Identify which cell holds the provided text, then report its [x, y] central coordinate. 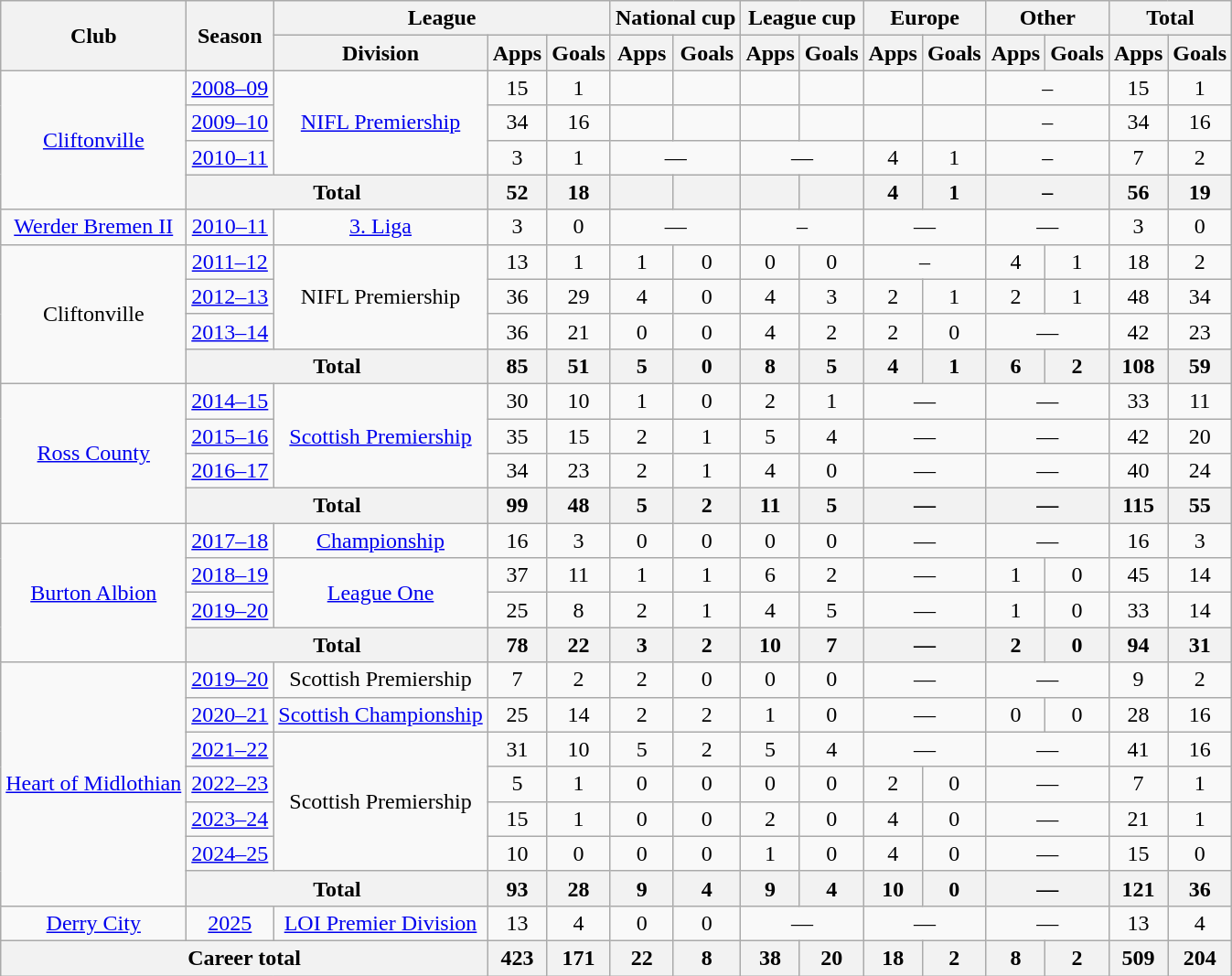
Division [380, 53]
Season [230, 36]
2023–24 [230, 819]
41 [1138, 749]
LOI Premier Division [380, 923]
40 [1138, 471]
Scottish Championship [380, 714]
League cup [802, 18]
2016–17 [230, 471]
Ross County [93, 453]
78 [517, 645]
2013–14 [230, 331]
85 [517, 366]
Derry City [93, 923]
2020–21 [230, 714]
51 [579, 366]
121 [1138, 888]
Werder Bremen II [93, 227]
45 [1138, 575]
National cup [675, 18]
171 [579, 958]
2022–23 [230, 784]
2012–13 [230, 296]
Championship [380, 541]
56 [1138, 192]
2014–15 [230, 401]
24 [1200, 471]
38 [770, 958]
52 [517, 192]
2017–18 [230, 541]
Career total [244, 958]
3. Liga [380, 227]
94 [1138, 645]
Club [93, 36]
2009–10 [230, 123]
29 [579, 296]
19 [1200, 192]
509 [1138, 958]
59 [1200, 366]
League [443, 18]
115 [1138, 506]
35 [517, 436]
30 [517, 401]
37 [517, 575]
93 [517, 888]
204 [1200, 958]
2008–09 [230, 88]
Burton Albion [93, 593]
2018–19 [230, 575]
423 [517, 958]
Heart of Midlothian [93, 784]
99 [517, 506]
Other [1047, 18]
Europe [925, 18]
2015–16 [230, 436]
2021–22 [230, 749]
108 [1138, 366]
2025 [230, 923]
55 [1200, 506]
2024–25 [230, 853]
League One [380, 593]
2011–12 [230, 262]
